Return (x, y) of the center of cell containing provided text 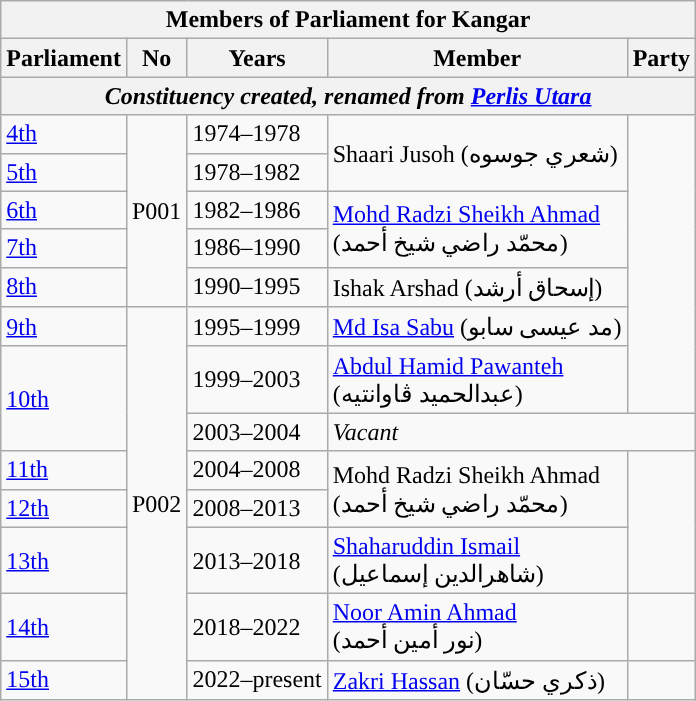
5th (64, 172)
2004–2008 (257, 470)
9th (64, 327)
1974–1978 (257, 134)
P001 (156, 211)
2022–present (257, 680)
Zakri Hassan (ذكري حسّان) (477, 680)
1999–2003 (257, 380)
Abdul Hamid Pawanteh (عبدالحميد ڤاوانتيه) (477, 380)
Member (477, 58)
6th (64, 210)
10th (64, 398)
Shaari Jusoh (شعري جوسوه) (477, 153)
4th (64, 134)
1982–1986 (257, 210)
7th (64, 248)
8th (64, 287)
2018–2022 (257, 628)
Party (661, 58)
Shaharuddin Ismail (شاهرالدين إسماعيل) (477, 560)
No (156, 58)
Noor Amin Ahmad (نور أمين أحمد) (477, 628)
13th (64, 560)
Years (257, 58)
11th (64, 470)
1990–1995 (257, 287)
Constituency created, renamed from Perlis Utara (348, 96)
Md Isa Sabu (مد عيسى سابو) (477, 327)
2008–2013 (257, 508)
14th (64, 628)
Ishak Arshad (إسحاق أرشد) (477, 287)
1978–1982 (257, 172)
12th (64, 508)
2013–2018 (257, 560)
2003–2004 (257, 432)
P002 (156, 504)
Parliament (64, 58)
1986–1990 (257, 248)
Vacant (511, 432)
Members of Parliament for Kangar (348, 20)
1995–1999 (257, 327)
15th (64, 680)
